Scan for the cell matching the given text and deliver its (X, Y) coordinate at center. 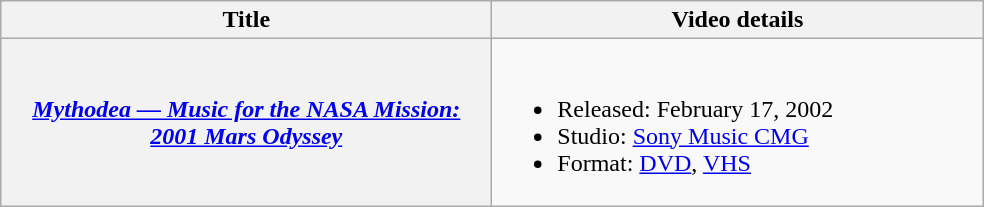
Video details (738, 20)
Title (246, 20)
Released: February 17, 2002Studio: Sony Music CMGFormat: DVD, VHS (738, 122)
Mythodea — Music for the NASA Mission: 2001 Mars Odyssey (246, 122)
